Locate the cell with the specified text and output its [x, y] center coordinate. 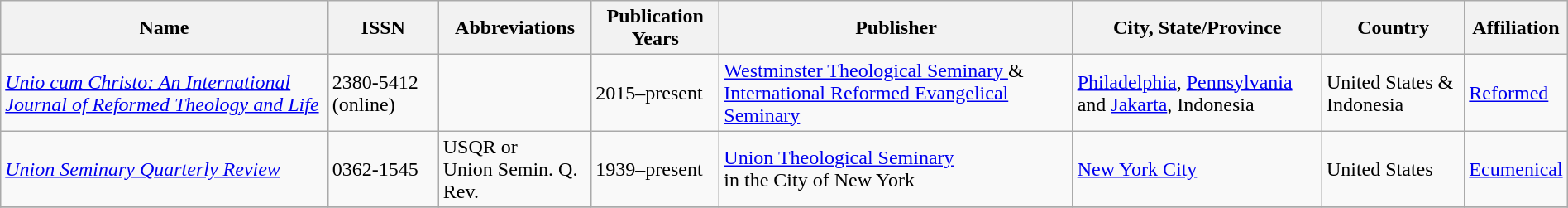
Publication Years [655, 28]
Publisher [896, 28]
Abbreviations [514, 28]
Ecumenical [1516, 169]
1939–present [655, 169]
Unio cum Christo: An International Journal of Reformed Theology and Life [164, 93]
Philadelphia, Pennsylvania and Jakarta, Indonesia [1198, 93]
2380-5412 (online) [383, 93]
Country [1393, 28]
Reformed [1516, 93]
Union Seminary Quarterly Review [164, 169]
United States [1393, 169]
2015–present [655, 93]
United States & Indonesia [1393, 93]
Westminster Theological Seminary & International Reformed Evangelical Seminary [896, 93]
0362-1545 [383, 169]
Union Theological Seminaryin the City of New York [896, 169]
New York City [1198, 169]
USQR orUnion Semin. Q. Rev. [514, 169]
Name [164, 28]
ISSN [383, 28]
Affiliation [1516, 28]
City, State/Province [1198, 28]
